Detect which cell encompasses the target text, then output its (X, Y) center coordinate. 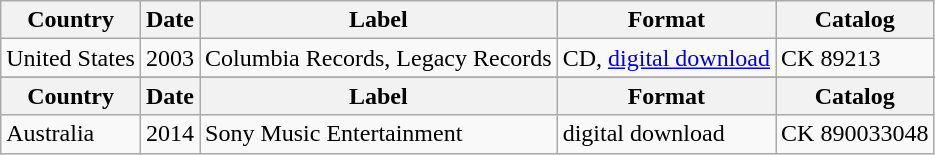
Australia (71, 134)
United States (71, 58)
Sony Music Entertainment (379, 134)
CK 89213 (855, 58)
2003 (170, 58)
CD, digital download (666, 58)
CK 890033048 (855, 134)
Columbia Records, Legacy Records (379, 58)
2014 (170, 134)
digital download (666, 134)
